Extract the [x, y] coordinate from the center of the cell holding the provided text.  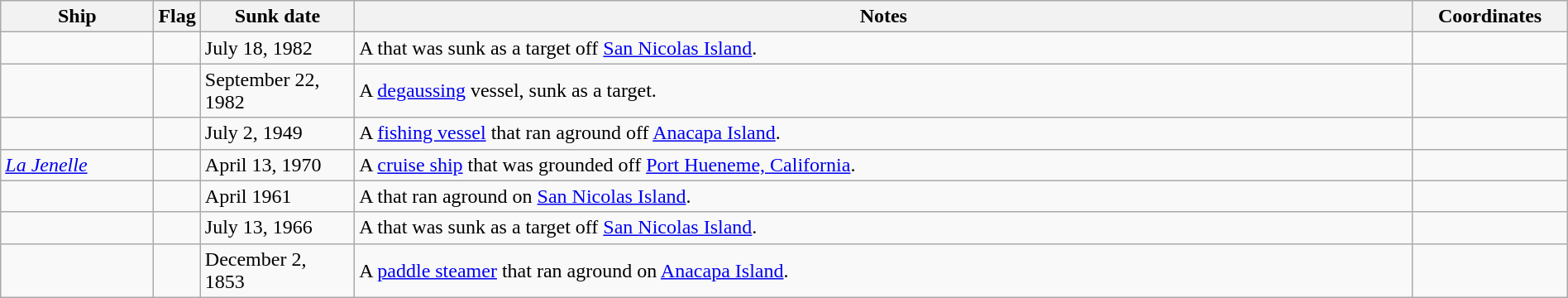
Flag [177, 17]
A paddle steamer that ran aground on Anacapa Island. [883, 270]
A degaussing vessel, sunk as a target. [883, 91]
April 1961 [277, 196]
A that ran aground on San Nicolas Island. [883, 196]
A fishing vessel that ran aground off Anacapa Island. [883, 133]
La Jenelle [78, 165]
July 2, 1949 [277, 133]
A cruise ship that was grounded off Port Hueneme, California. [883, 165]
July 18, 1982 [277, 48]
September 22, 1982 [277, 91]
Sunk date [277, 17]
Ship [78, 17]
April 13, 1970 [277, 165]
Coordinates [1490, 17]
July 13, 1966 [277, 228]
December 2, 1853 [277, 270]
Notes [883, 17]
